For the text-containing cell, return its midpoint in [X, Y] coordinate format. 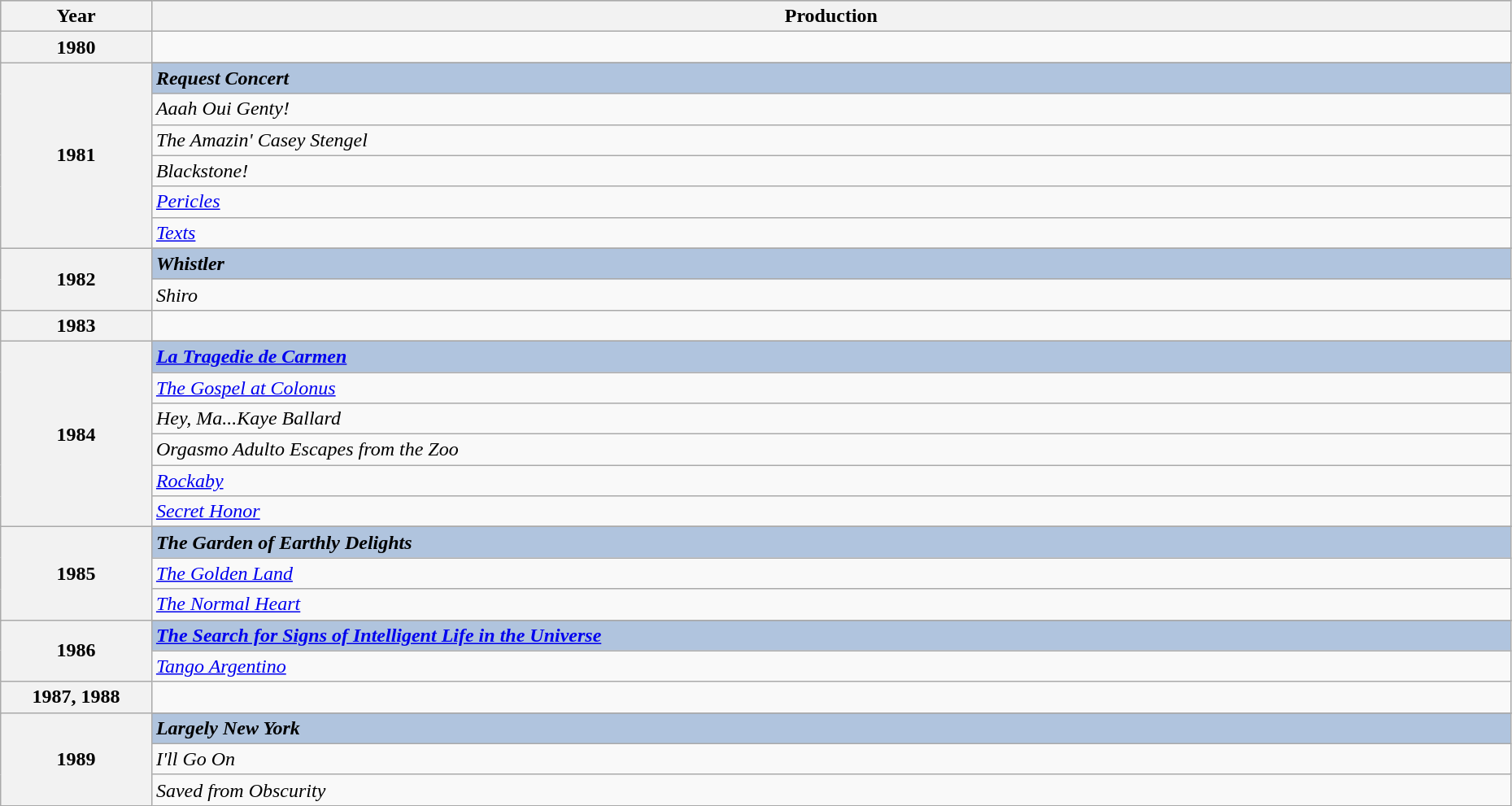
Texts [831, 233]
Hey, Ma...Kaye Ballard [831, 419]
Year [76, 16]
The Golden Land [831, 573]
La Tragedie de Carmen [831, 356]
Blackstone! [831, 171]
1985 [76, 573]
The Garden of Earthly Delights [831, 542]
Orgasmo Adulto Escapes from the Zoo [831, 450]
1989 [76, 759]
Shiro [831, 294]
1980 [76, 47]
Tango Argentino [831, 666]
Request Concert [831, 78]
The Amazin' Casey Stengel [831, 140]
Secret Honor [831, 512]
Production [831, 16]
Rockaby [831, 481]
Aaah Oui Genty! [831, 109]
1981 [76, 155]
1982 [76, 279]
Saved from Obscurity [831, 790]
Largely New York [831, 728]
1986 [76, 651]
The Normal Heart [831, 604]
Whistler [831, 264]
1987, 1988 [76, 697]
The Search for Signs of Intelligent Life in the Universe [831, 635]
Pericles [831, 202]
1983 [76, 325]
I'll Go On [831, 759]
1984 [76, 433]
The Gospel at Colonus [831, 388]
